Find where the given text appears and provide that cell's center as [x, y] coordinate. 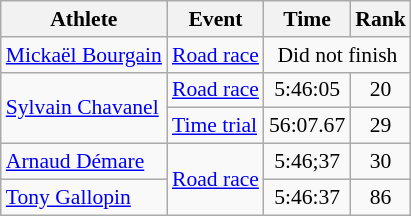
30 [380, 162]
5:46:05 [307, 90]
56:07.67 [307, 126]
5:46:37 [307, 197]
Arnaud Démare [84, 162]
Athlete [84, 19]
86 [380, 197]
Event [216, 19]
Mickaël Bourgain [84, 55]
Tony Gallopin [84, 197]
Rank [380, 19]
5:46;37 [307, 162]
20 [380, 90]
Time trial [216, 126]
Sylvain Chavanel [84, 108]
Time [307, 19]
Did not finish [338, 55]
29 [380, 126]
